Identify which cell holds the provided text, then report its [x, y] central coordinate. 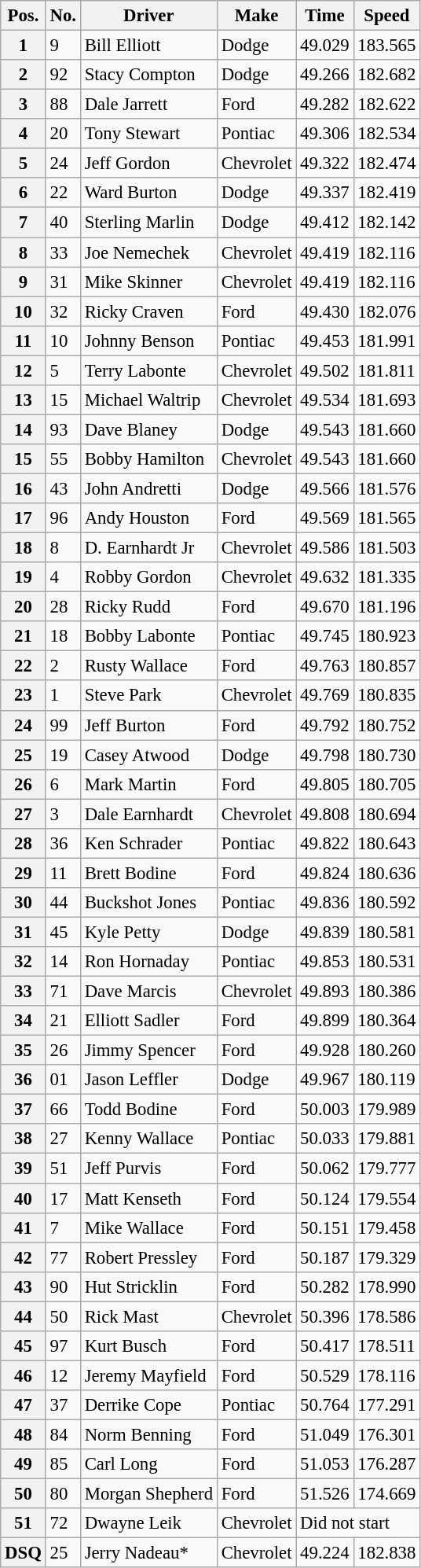
181.693 [386, 400]
182.419 [386, 193]
49.836 [325, 903]
55 [63, 459]
180.119 [386, 1080]
Buckshot Jones [148, 903]
49.322 [325, 164]
Jeremy Mayfield [148, 1375]
49.224 [325, 1553]
176.301 [386, 1434]
181.503 [386, 548]
49.534 [325, 400]
180.643 [386, 844]
Time [325, 16]
49.266 [325, 75]
Jerry Nadeau* [148, 1553]
16 [24, 488]
Kyle Petty [148, 932]
Morgan Shepherd [148, 1494]
Matt Kenseth [148, 1198]
Sterling Marlin [148, 223]
49.453 [325, 340]
Ward Burton [148, 193]
50.151 [325, 1228]
Ricky Craven [148, 311]
178.990 [386, 1286]
No. [63, 16]
Kenny Wallace [148, 1139]
49.282 [325, 105]
49.430 [325, 311]
50.062 [325, 1169]
49.306 [325, 134]
49.899 [325, 1021]
174.669 [386, 1494]
13 [24, 400]
182.838 [386, 1553]
179.777 [386, 1169]
Tony Stewart [148, 134]
41 [24, 1228]
38 [24, 1139]
180.531 [386, 962]
49.745 [325, 636]
50.764 [325, 1405]
84 [63, 1434]
179.881 [386, 1139]
29 [24, 873]
Dale Jarrett [148, 105]
180.592 [386, 903]
49.632 [325, 577]
77 [63, 1257]
180.705 [386, 784]
177.291 [386, 1405]
Michael Waltrip [148, 400]
181.565 [386, 518]
72 [63, 1523]
DSQ [24, 1553]
178.116 [386, 1375]
178.511 [386, 1346]
50.396 [325, 1316]
34 [24, 1021]
49.822 [325, 844]
Jimmy Spencer [148, 1051]
49.805 [325, 784]
49.769 [325, 696]
49.798 [325, 755]
Rick Mast [148, 1316]
30 [24, 903]
179.458 [386, 1228]
Norm Benning [148, 1434]
96 [63, 518]
182.534 [386, 134]
180.636 [386, 873]
Pos. [24, 16]
49.839 [325, 932]
Speed [386, 16]
Dave Blaney [148, 429]
180.386 [386, 992]
Todd Bodine [148, 1110]
Mike Skinner [148, 282]
180.581 [386, 932]
49.792 [325, 725]
49.893 [325, 992]
Driver [148, 16]
50.187 [325, 1257]
49.569 [325, 518]
180.364 [386, 1021]
D. Earnhardt Jr [148, 548]
Bobby Labonte [148, 636]
Ricky Rudd [148, 607]
181.576 [386, 488]
180.260 [386, 1051]
Elliott Sadler [148, 1021]
Bobby Hamilton [148, 459]
35 [24, 1051]
39 [24, 1169]
49.502 [325, 370]
50.529 [325, 1375]
50.282 [325, 1286]
92 [63, 75]
Jeff Gordon [148, 164]
180.730 [386, 755]
49.670 [325, 607]
51.053 [325, 1464]
Jeff Purvis [148, 1169]
Mike Wallace [148, 1228]
181.335 [386, 577]
180.857 [386, 666]
182.076 [386, 311]
49.928 [325, 1051]
Robby Gordon [148, 577]
180.923 [386, 636]
Casey Atwood [148, 755]
49.967 [325, 1080]
46 [24, 1375]
181.991 [386, 340]
Hut Stricklin [148, 1286]
71 [63, 992]
47 [24, 1405]
49.566 [325, 488]
50.417 [325, 1346]
49.763 [325, 666]
49.853 [325, 962]
Rusty Wallace [148, 666]
181.196 [386, 607]
50.033 [325, 1139]
179.329 [386, 1257]
Johnny Benson [148, 340]
Steve Park [148, 696]
178.586 [386, 1316]
182.142 [386, 223]
50.124 [325, 1198]
176.287 [386, 1464]
Dave Marcis [148, 992]
49.412 [325, 223]
John Andretti [148, 488]
01 [63, 1080]
182.622 [386, 105]
Derrike Cope [148, 1405]
Robert Pressley [148, 1257]
182.474 [386, 164]
Stacy Compton [148, 75]
85 [63, 1464]
49.586 [325, 548]
42 [24, 1257]
97 [63, 1346]
93 [63, 429]
Dale Earnhardt [148, 814]
23 [24, 696]
88 [63, 105]
50.003 [325, 1110]
Bill Elliott [148, 46]
Mark Martin [148, 784]
Ron Hornaday [148, 962]
99 [63, 725]
49.808 [325, 814]
66 [63, 1110]
Jeff Burton [148, 725]
Brett Bodine [148, 873]
Make [256, 16]
49.824 [325, 873]
180.694 [386, 814]
180.835 [386, 696]
49.029 [325, 46]
Joe Nemechek [148, 252]
49.337 [325, 193]
182.682 [386, 75]
183.565 [386, 46]
180.752 [386, 725]
Did not start [358, 1523]
Carl Long [148, 1464]
181.811 [386, 370]
Kurt Busch [148, 1346]
80 [63, 1494]
Jason Leffler [148, 1080]
51.526 [325, 1494]
90 [63, 1286]
Dwayne Leik [148, 1523]
Terry Labonte [148, 370]
Andy Houston [148, 518]
49 [24, 1464]
48 [24, 1434]
179.554 [386, 1198]
Ken Schrader [148, 844]
51.049 [325, 1434]
179.989 [386, 1110]
